Output the [x, y] coordinate of the center of the cell containing the given text.  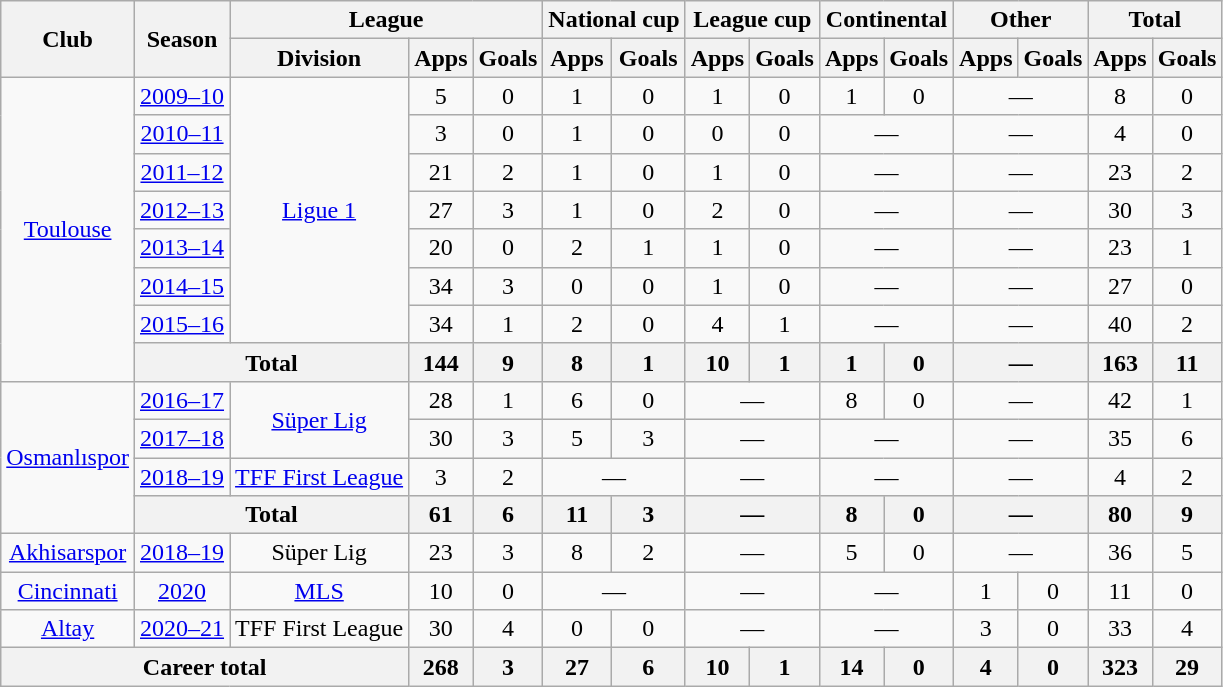
36 [1120, 553]
2017–18 [182, 438]
National cup [614, 20]
144 [441, 362]
2016–17 [182, 400]
14 [851, 667]
League cup [752, 20]
MLS [320, 591]
2013–14 [182, 248]
Division [320, 58]
42 [1120, 400]
2020–21 [182, 629]
28 [441, 400]
Ligue 1 [320, 210]
Continental [886, 20]
21 [441, 172]
2011–12 [182, 172]
163 [1120, 362]
2014–15 [182, 286]
20 [441, 248]
61 [441, 515]
2012–13 [182, 210]
2015–16 [182, 324]
Akhisarspor [68, 553]
80 [1120, 515]
Other [1021, 20]
League [386, 20]
Career total [205, 667]
Season [182, 39]
323 [1120, 667]
268 [441, 667]
33 [1120, 629]
35 [1120, 438]
Altay [68, 629]
Club [68, 39]
Toulouse [68, 229]
2009–10 [182, 96]
29 [1187, 667]
Cincinnati [68, 591]
2020 [182, 591]
40 [1120, 324]
Osmanlıspor [68, 457]
2010–11 [182, 134]
